Extract the [x, y] coordinate from the center of the cell holding the provided text.  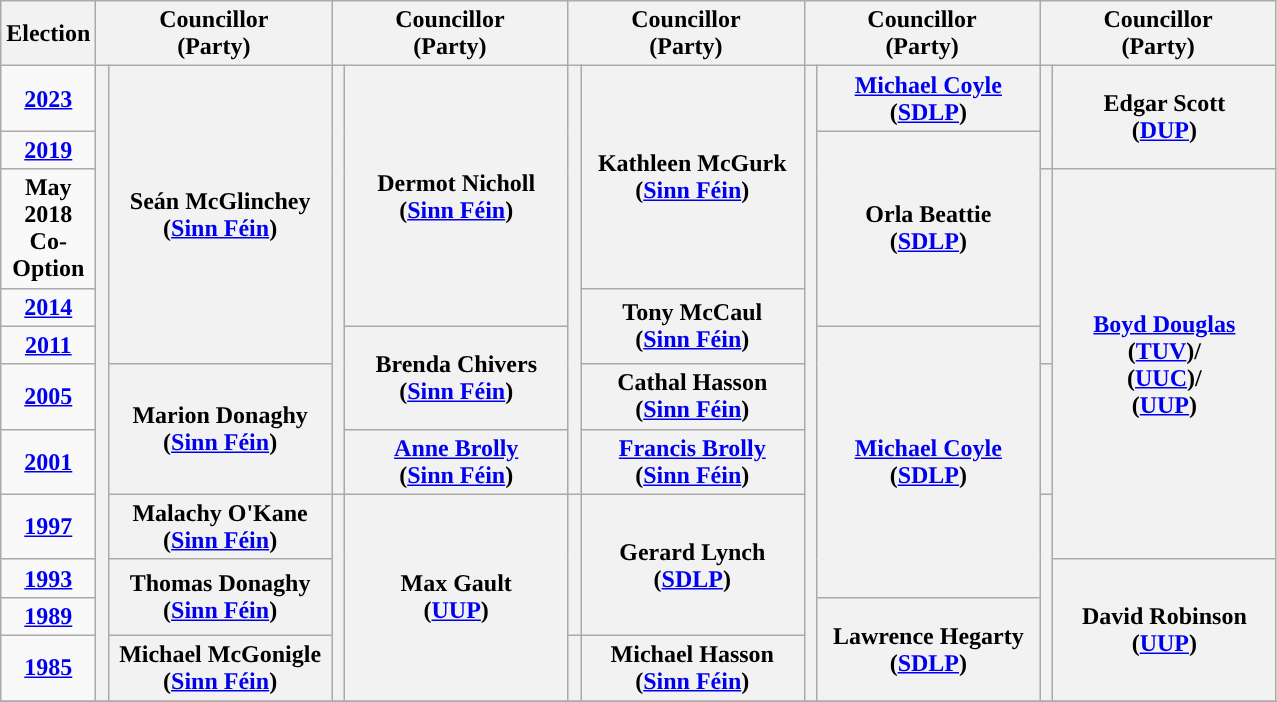
Francis Brolly (Sinn Féin) [692, 462]
1989 [48, 616]
2005 [48, 396]
Malachy O'Kane (Sinn Féin) [220, 526]
2014 [48, 307]
Lawrence Hegarty (SDLP) [929, 648]
Gerard Lynch (SDLP) [692, 564]
Dermot Nicholl (Sinn Féin) [456, 196]
Thomas Donaghy (Sinn Féin) [220, 597]
2023 [48, 98]
Marion Donaghy (Sinn Féin) [220, 429]
Max Gault (UUP) [456, 597]
1997 [48, 526]
Seán McGlinchey (Sinn Féin) [220, 215]
Michael McGonigle (Sinn Féin) [220, 668]
Boyd Douglas (TUV)/ (UUC)/ (UUP) [1165, 364]
Michael Hasson (Sinn Féin) [692, 668]
Brenda Chivers (Sinn Féin) [456, 378]
Edgar Scott (DUP) [1165, 118]
1985 [48, 668]
2019 [48, 150]
David Robinson (UUP) [1165, 630]
Kathleen McGurk (Sinn Féin) [692, 177]
Cathal Hasson (Sinn Féin) [692, 396]
1993 [48, 578]
May 2018 Co-Option [48, 228]
2011 [48, 345]
Anne Brolly (Sinn Féin) [456, 462]
Tony McCaul (Sinn Féin) [692, 326]
2001 [48, 462]
Orla Beattie (SDLP) [929, 228]
Election [48, 34]
